For the text-containing cell, return its midpoint in [x, y] coordinate format. 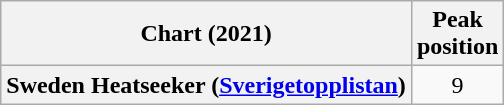
9 [457, 85]
Chart (2021) [206, 34]
Peakposition [457, 34]
Sweden Heatseeker (Sverigetopplistan) [206, 85]
